Search for the cell housing the specified text and yield its [x, y] center coordinate. 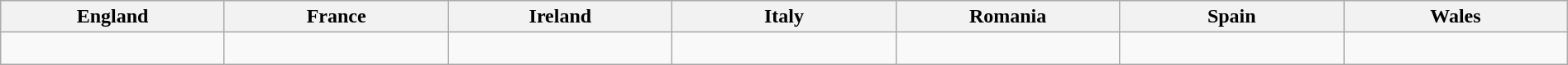
France [336, 17]
Spain [1232, 17]
Ireland [561, 17]
Italy [784, 17]
England [112, 17]
Wales [1456, 17]
Romania [1007, 17]
